Return [X, Y] of the center of cell containing provided text 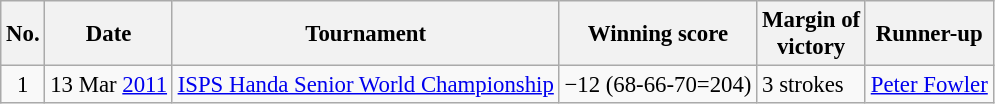
Date [108, 34]
−12 (68-66-70=204) [658, 85]
13 Mar 2011 [108, 85]
Margin ofvictory [812, 34]
Runner-up [929, 34]
Winning score [658, 34]
No. [23, 34]
1 [23, 85]
3 strokes [812, 85]
Peter Fowler [929, 85]
Tournament [366, 34]
ISPS Handa Senior World Championship [366, 85]
